From the cell containing the given text, extract its center point as [x, y] coordinate. 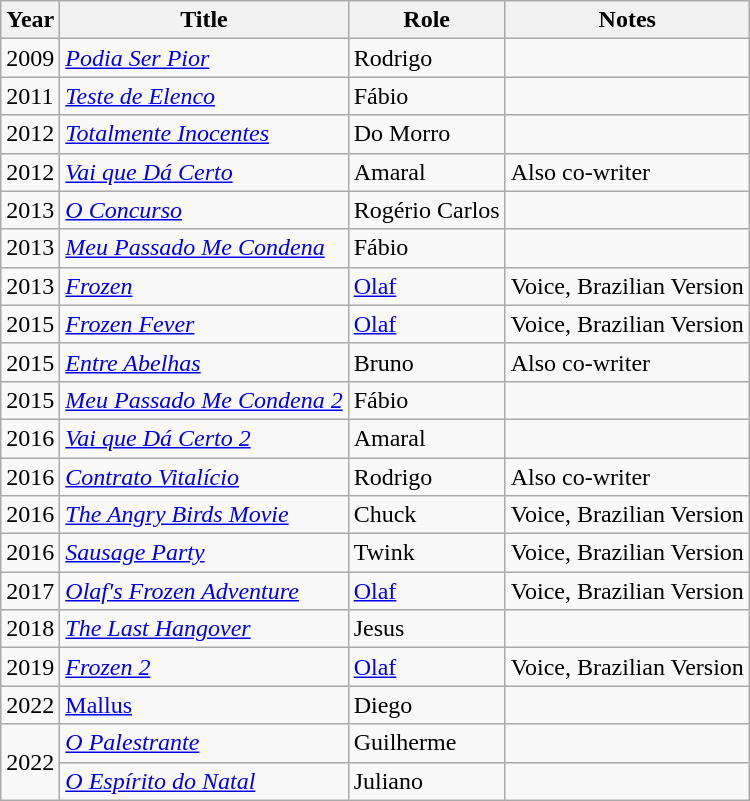
Frozen Fever [204, 324]
Vai que Dá Certo 2 [204, 438]
Frozen [204, 286]
O Espírito do Natal [204, 781]
2009 [30, 58]
Do Morro [426, 134]
Meu Passado Me Condena [204, 248]
O Concurso [204, 210]
Frozen 2 [204, 667]
O Palestrante [204, 743]
Vai que Dá Certo [204, 172]
Year [30, 20]
Guilherme [426, 743]
Diego [426, 705]
2011 [30, 96]
Twink [426, 553]
Juliano [426, 781]
Notes [627, 20]
The Angry Birds Movie [204, 515]
Sausage Party [204, 553]
Meu Passado Me Condena 2 [204, 400]
Title [204, 20]
2017 [30, 591]
Chuck [426, 515]
Role [426, 20]
Bruno [426, 362]
Contrato Vitalício [204, 477]
Totalmente Inocentes [204, 134]
2019 [30, 667]
Podia Ser Pior [204, 58]
The Last Hangover [204, 629]
Entre Abelhas [204, 362]
Jesus [426, 629]
2018 [30, 629]
Mallus [204, 705]
Rogério Carlos [426, 210]
Teste de Elenco [204, 96]
Olaf's Frozen Adventure [204, 591]
